Search for the cell housing the specified text and yield its (x, y) center coordinate. 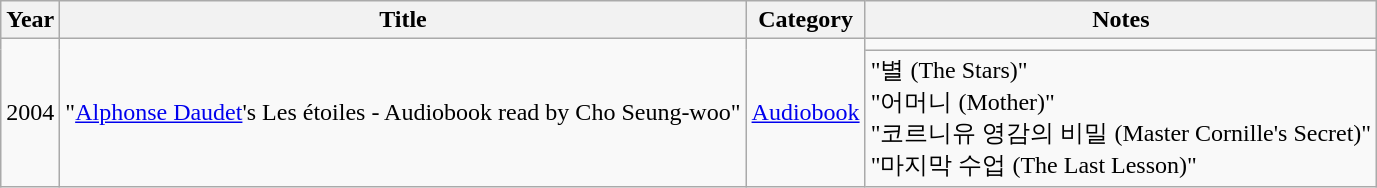
Year (30, 20)
Title (403, 20)
"Alphonse Daudet's Les étoiles - Audiobook read by Cho Seung-woo" (403, 113)
Audiobook (806, 113)
Category (806, 20)
2004 (30, 113)
Notes (1121, 20)
"별 (The Stars)" "어머니 (Mother)" "코르니유 영감의 비밀 (Master Cornille's Secret)" "마지막 수업 (The Last Lesson)" (1121, 118)
